Locate the cell with the specified text and output its [x, y] center coordinate. 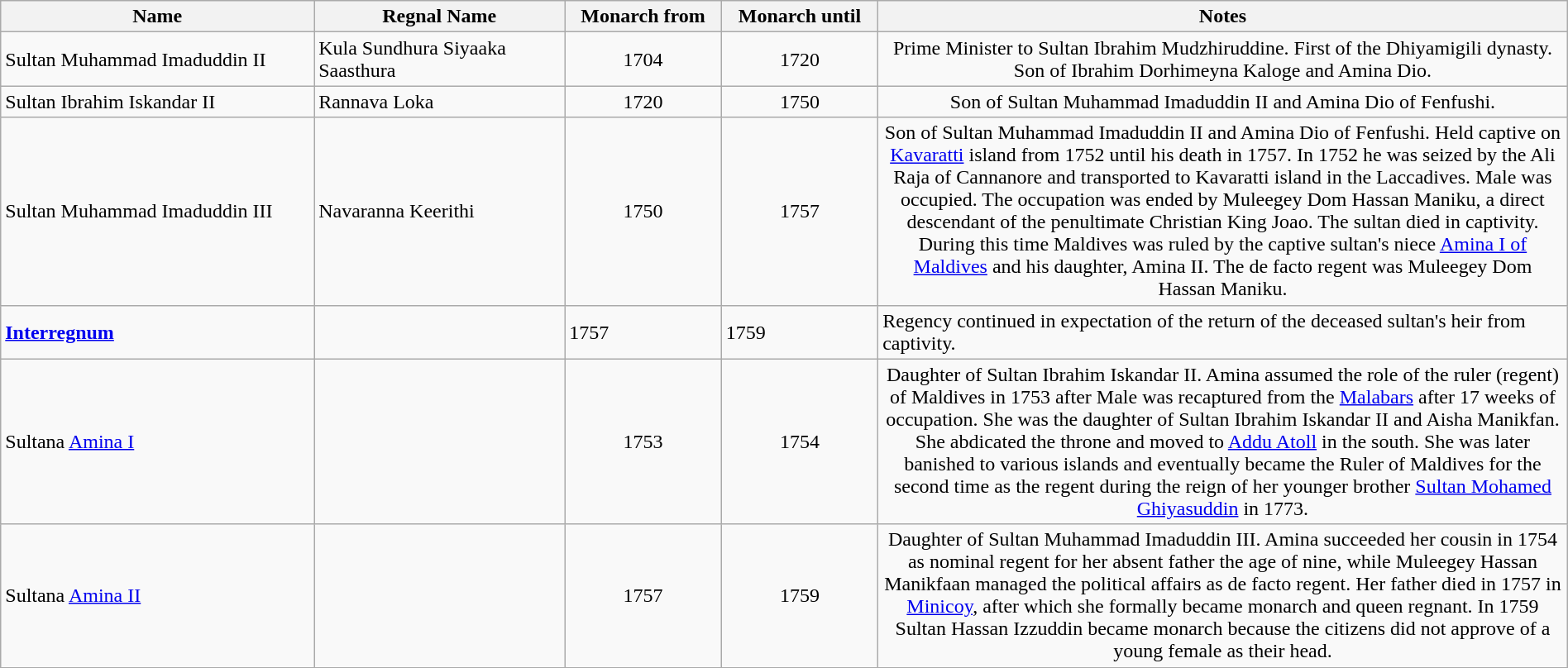
Sultana Amina II [157, 595]
Prime Minister to Sultan Ibrahim Mudzhiruddine. First of the Dhiyamigili dynasty. Son of Ibrahim Dorhimeyna Kaloge and Amina Dio. [1223, 60]
Sultana Amina I [157, 441]
Navaranna Keerithi [440, 212]
Monarch from [643, 17]
Name [157, 17]
Rannava Loka [440, 102]
1704 [643, 60]
Notes [1223, 17]
Son of Sultan Muhammad Imaduddin II and Amina Dio of Fenfushi. [1223, 102]
Sultan Muhammad Imaduddin II [157, 60]
Regnal Name [440, 17]
1754 [799, 441]
Sultan Muhammad Imaduddin III [157, 212]
Kula Sundhura Siyaaka Saasthura [440, 60]
1753 [643, 441]
Interregnum [157, 332]
Monarch until [799, 17]
Regency continued in expectation of the return of the deceased sultan's heir from captivity. [1223, 332]
Sultan Ibrahim Iskandar II [157, 102]
